Return the (X, Y) coordinate for the center point of the cell that contains the specified text.  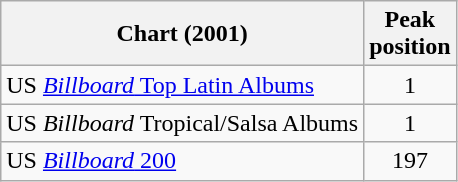
US Billboard Top Latin Albums (182, 85)
US Billboard 200 (182, 161)
US Billboard Tropical/Salsa Albums (182, 123)
197 (410, 161)
Chart (2001) (182, 34)
Peakposition (410, 34)
